Capture the cell that displays the provided text and extract its (x, y) central coordinate. 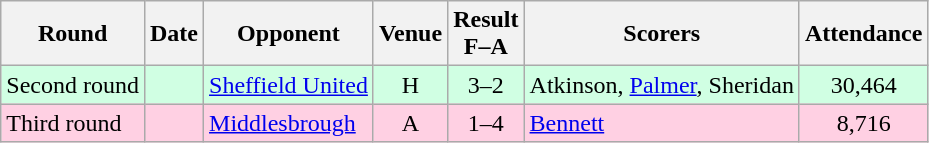
30,464 (863, 85)
Atkinson, Palmer, Sheridan (662, 85)
H (410, 85)
Middlesbrough (289, 123)
ResultF–A (486, 34)
Date (174, 34)
Round (73, 34)
Attendance (863, 34)
1–4 (486, 123)
3–2 (486, 85)
Sheffield United (289, 85)
A (410, 123)
Second round (73, 85)
Opponent (289, 34)
8,716 (863, 123)
Third round (73, 123)
Bennett (662, 123)
Scorers (662, 34)
Venue (410, 34)
